Extract the (X, Y) coordinate from the center of the cell holding the provided text.  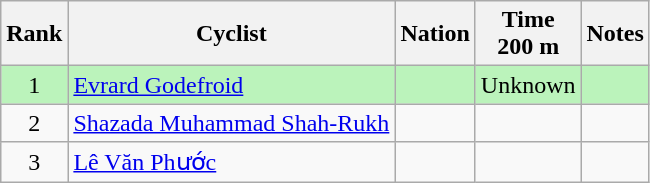
Rank (34, 34)
Shazada Muhammad Shah-Rukh (232, 123)
Nation (435, 34)
3 (34, 162)
Lê Văn Phước (232, 162)
Evrard Godefroid (232, 85)
Unknown (528, 85)
Cyclist (232, 34)
Time200 m (528, 34)
2 (34, 123)
Notes (615, 34)
1 (34, 85)
